Extract the [x, y] coordinate from the center of the cell holding the provided text.  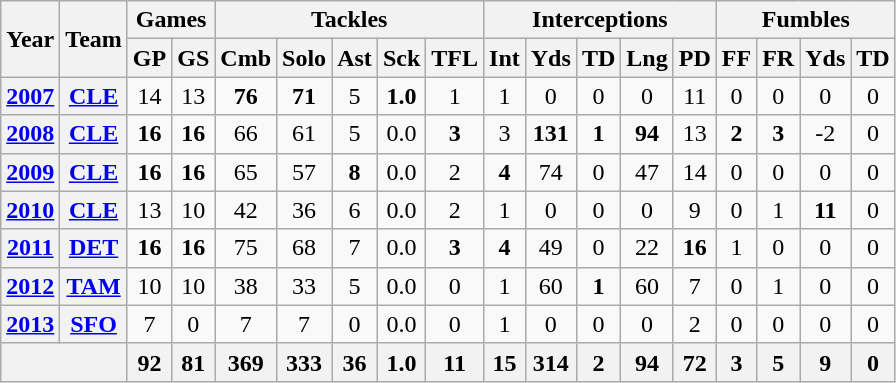
Tackles [350, 20]
72 [694, 362]
71 [304, 96]
2009 [30, 172]
FF [736, 58]
68 [304, 248]
DET [94, 248]
65 [246, 172]
-2 [826, 134]
Solo [304, 58]
369 [246, 362]
333 [304, 362]
42 [246, 210]
81 [194, 362]
47 [647, 172]
Ast [355, 58]
49 [550, 248]
FR [778, 58]
2013 [30, 324]
Year [30, 39]
131 [550, 134]
66 [246, 134]
TAM [94, 286]
15 [505, 362]
75 [246, 248]
8 [355, 172]
61 [304, 134]
38 [246, 286]
GP [149, 58]
57 [304, 172]
GS [194, 58]
2008 [30, 134]
2010 [30, 210]
22 [647, 248]
76 [246, 96]
SFO [94, 324]
PD [694, 58]
74 [550, 172]
314 [550, 362]
92 [149, 362]
2012 [30, 286]
Team [94, 39]
Interceptions [600, 20]
Games [170, 20]
TFL [455, 58]
Sck [401, 58]
Fumbles [806, 20]
2011 [30, 248]
Lng [647, 58]
33 [304, 286]
2007 [30, 96]
6 [355, 210]
Int [505, 58]
Cmb [246, 58]
